Detect which cell encompasses the target text, then output its (X, Y) center coordinate. 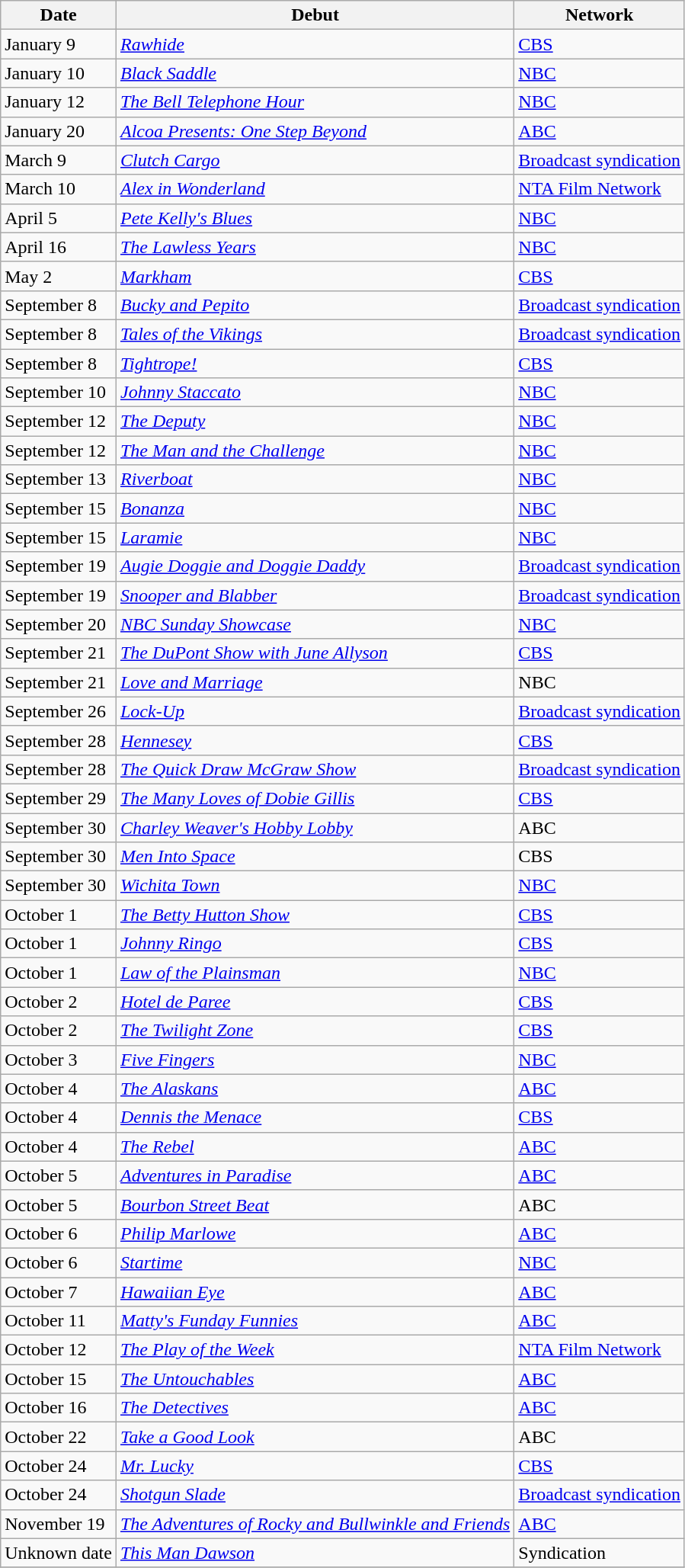
March 9 (59, 160)
Riverboat (315, 479)
September 29 (59, 798)
January 9 (59, 44)
Hawaiian Eye (315, 1292)
Adventures in Paradise (315, 1175)
Shotgun Slade (315, 1495)
October 16 (59, 1408)
Johnny Staccato (315, 393)
Philip Marlowe (315, 1233)
Pete Kelly's Blues (315, 218)
The Betty Hutton Show (315, 915)
Syndication (600, 1553)
Charley Weaver's Hobby Lobby (315, 827)
October 7 (59, 1292)
November 19 (59, 1524)
Startime (315, 1262)
Black Saddle (315, 73)
October 22 (59, 1437)
The Twilight Zone (315, 1031)
The DuPont Show with June Allyson (315, 653)
NBC Sunday Showcase (315, 624)
Laramie (315, 537)
Bourbon Street Beat (315, 1204)
The Many Loves of Dobie Gillis (315, 798)
October 3 (59, 1060)
The Deputy (315, 422)
September 10 (59, 393)
January 10 (59, 73)
The Man and the Challenge (315, 451)
Love and Marriage (315, 682)
This Man Dawson (315, 1553)
The Quick Draw McGraw Show (315, 769)
Law of the Plainsman (315, 973)
January 20 (59, 131)
Unknown date (59, 1553)
April 16 (59, 247)
Dennis the Menace (315, 1117)
The Bell Telephone Hour (315, 102)
Mr. Lucky (315, 1466)
May 2 (59, 276)
October 11 (59, 1321)
September 13 (59, 479)
April 5 (59, 218)
Augie Doggie and Doggie Daddy (315, 566)
September 20 (59, 624)
January 12 (59, 102)
Matty's Funday Funnies (315, 1321)
Rawhide (315, 44)
The Detectives (315, 1408)
Wichita Town (315, 886)
Johnny Ringo (315, 944)
Five Fingers (315, 1060)
October 12 (59, 1350)
The Alaskans (315, 1089)
October 15 (59, 1379)
Tightrope! (315, 364)
Hotel de Paree (315, 1002)
Men Into Space (315, 857)
The Play of the Week (315, 1350)
Bucky and Pepito (315, 305)
Markham (315, 276)
Tales of the Vikings (315, 334)
Alex in Wonderland (315, 189)
Network (600, 15)
Hennesey (315, 740)
The Adventures of Rocky and Bullwinkle and Friends (315, 1524)
March 10 (59, 189)
Debut (315, 15)
Take a Good Look (315, 1437)
Alcoa Presents: One Step Beyond (315, 131)
The Rebel (315, 1146)
The Untouchables (315, 1379)
September 26 (59, 711)
Lock-Up (315, 711)
Bonanza (315, 508)
Snooper and Blabber (315, 595)
Clutch Cargo (315, 160)
The Lawless Years (315, 247)
Date (59, 15)
